Locate the cell with the specified text and output its [x, y] center coordinate. 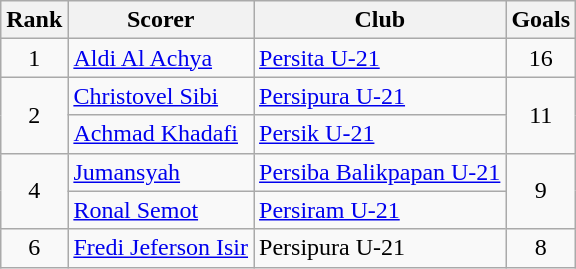
Fredi Jeferson Isir [161, 248]
11 [541, 115]
Persita U-21 [380, 58]
2 [34, 115]
Aldi Al Achya [161, 58]
Persiba Balikpapan U-21 [380, 172]
8 [541, 248]
Goals [541, 20]
6 [34, 248]
Scorer [161, 20]
Jumansyah [161, 172]
Achmad Khadafi [161, 134]
Club [380, 20]
Ronal Semot [161, 210]
9 [541, 191]
Christovel Sibi [161, 96]
1 [34, 58]
Persik U-21 [380, 134]
4 [34, 191]
Persiram U-21 [380, 210]
Rank [34, 20]
16 [541, 58]
